Provide the (x, y) coordinate of the cell's center where the given text is located.  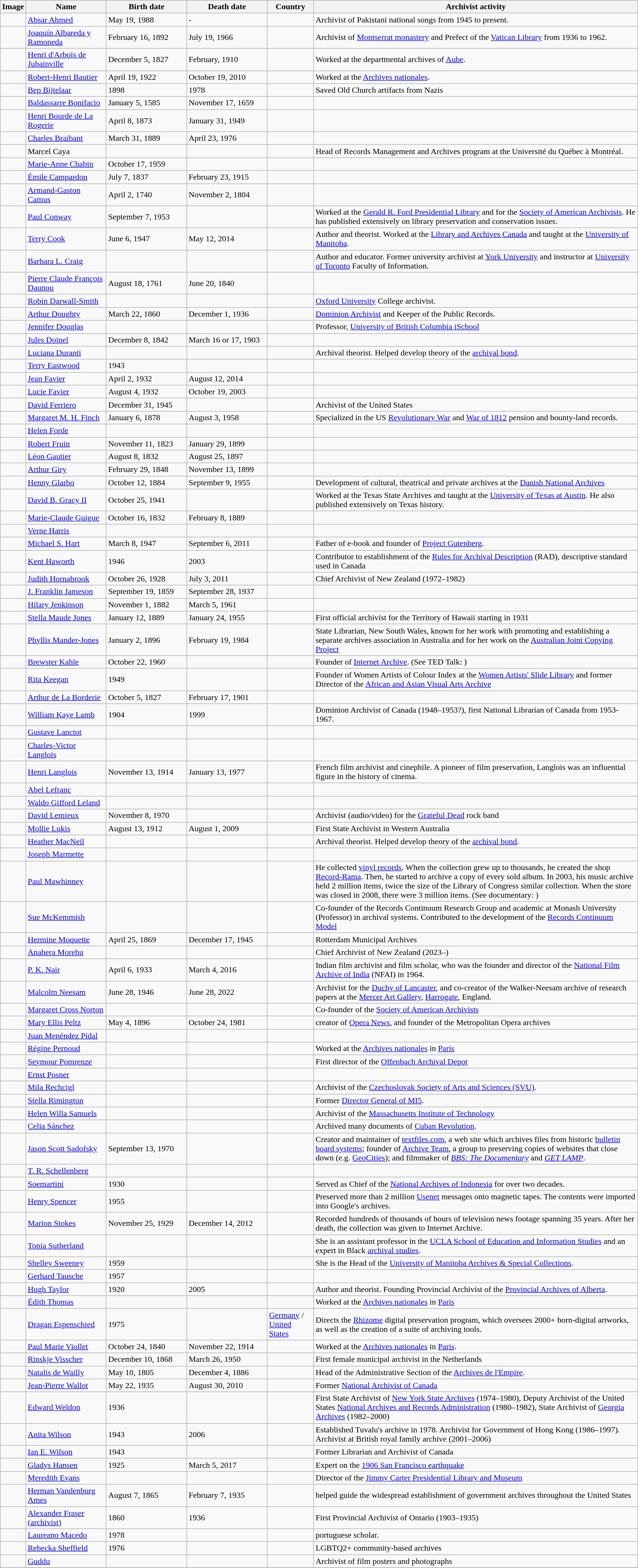
Saved Old Church artifacts from Nazis (476, 90)
Terry Eastwood (66, 366)
P. K. Nair (66, 970)
Rita Keegan (66, 680)
February 23, 1915 (227, 177)
November 25, 1929 (147, 1223)
First director of the Offenbach Archival Depot (476, 1062)
Absar Ahmed (66, 20)
April 25, 1869 (147, 939)
October 22, 1960 (147, 662)
Mollie Lukis (66, 828)
August 3, 1958 (227, 417)
September 19, 1859 (147, 592)
August 18, 1761 (147, 284)
October 16, 1832 (147, 518)
August 12, 2014 (227, 379)
Founder of Internet Archive. (See TED Talk: ) (476, 662)
Gerhard Tausche (66, 1276)
Former Director General of MI5. (476, 1100)
Director of the Jimmy Carter Presidential Library and Museum (476, 1478)
October 5, 1827 (147, 697)
Dragan Espenschied (66, 1324)
October 24, 1981 (227, 1023)
February 7, 1935 (227, 1495)
September 6, 2011 (227, 544)
Henny Glarbo (66, 483)
Archivist of Montserrat monastery and Prefect of the Vatican Library from 1936 to 1962. (476, 37)
February, 1910 (227, 59)
Hugh Taylor (66, 1289)
October 25, 1941 (147, 500)
Malcolm Neesam (66, 992)
Soemartini (66, 1184)
February 8, 1889 (227, 518)
Chief Archivist of New Zealand (2023–) (476, 952)
Anita Wilson (66, 1434)
Worked at the departmental archives of Aube. (476, 59)
1957 (147, 1276)
December 4, 1886 (227, 1372)
November 8, 1970 (147, 816)
April 19, 1922 (147, 77)
Margaret Cross Norton (66, 1010)
helped guide the widespread establishment of government archives throughout the United States (476, 1495)
February 19, 1984 (227, 640)
Worked at the Texas State Archives and taught at the University of Texas at Austin. He also published extensively on Texas history. (476, 500)
December 5, 1827 (147, 59)
Specialized in the US Revolutionary War and War of 1812 pension and bounty-land records. (476, 417)
Paul Mawhinney (66, 881)
January 31, 1949 (227, 121)
November 22, 1914 (227, 1346)
November 13, 1899 (227, 470)
Professor, University of British Columbia iSchool (476, 327)
February 16, 1892 (147, 37)
June 6, 1947 (147, 239)
January 29, 1899 (227, 443)
December 8, 1842 (147, 340)
1930 (147, 1184)
Worked at the Archives nationales. (476, 77)
Léon Gautier (66, 457)
January 6, 1878 (147, 417)
Author and educator. Former university archivist at York University and instructor at University of Toronto Faculty of Information. (476, 261)
creator of Opera News, and founder of the Metropolitan Opera archives (476, 1023)
June 28, 2022 (227, 992)
April 2, 1740 (147, 194)
Gustave Lanctot (66, 732)
December 17, 1945 (227, 939)
October 19, 2010 (227, 77)
Co-founder of the Society of American Archivists (476, 1010)
1946 (147, 561)
August 8, 1832 (147, 457)
Henri Langlois (66, 772)
Henri d'Arbois de Jubainville (66, 59)
August 30, 2010 (227, 1385)
Jason Scott Sadofsky (66, 1148)
1949 (147, 680)
Archivist activity (476, 7)
January 5, 1585 (147, 103)
Armand-Gaston Camus (66, 194)
Édith Thomas (66, 1302)
Robert-Henri Bautier (66, 77)
July 3, 2011 (227, 579)
portuguese scholar. (476, 1535)
Émile Campardon (66, 177)
Ernst Posner (66, 1075)
Preserved more than 2 million Usenet messages onto magnetic tapes. The contents were imported into Google's archives. (476, 1201)
August 25, 1897 (227, 457)
Germany / United States (290, 1324)
November 2, 1804 (227, 194)
Archivist of film posters and photographs (476, 1561)
June 20, 1840 (227, 284)
January 2, 1896 (147, 640)
First official archivist for the Territory of Hawaii starting in 1931 (476, 618)
Baldassarre Bonifacio (66, 103)
Image (13, 7)
Worked at the Archives nationales in Paris. (476, 1346)
Margaret M. H. Finch (66, 417)
October 19, 2003 (227, 392)
Archivist (audio/video) for the Grateful Dead rock band (476, 816)
Terry Cook (66, 239)
Joseph Marmette (66, 854)
Herman Vandenburg Ames (66, 1495)
Archivist of the United States (476, 405)
Archivist of Pakistani national songs from 1945 to present. (476, 20)
October 17, 1959 (147, 164)
1975 (147, 1324)
April 6, 1933 (147, 970)
May 19, 1988 (147, 20)
2003 (227, 561)
Marcel Caya (66, 151)
Meredith Evans (66, 1478)
March 26, 1950 (227, 1359)
Régine Pernoud (66, 1049)
2005 (227, 1289)
Brewster Kahle (66, 662)
March 4, 2016 (227, 970)
Rebecka Sheffield (66, 1548)
Jennifer Douglas (66, 327)
December 31, 1945 (147, 405)
Dominion Archivist of Canada (1948–1953?), first National Librarian of Canada from 1953-1967. (476, 715)
November 11, 1823 (147, 443)
Oxford University College archivist. (476, 301)
1898 (147, 90)
Alexander Fraser (archivist) (66, 1517)
Robin Darwall-Smith (66, 301)
William Kaye Lamb (66, 715)
Anahera Morehu (66, 952)
First female municipal archivist in the Netherlands (476, 1359)
Tonia Sutherland (66, 1245)
- (227, 20)
Indian film archivist and film scholar, who was the founder and director of the National Film Archive of India (NFAI) in 1964. (476, 970)
Head of the Administrative Section of the Archives de l'Empire. (476, 1372)
Edward Weldon (66, 1407)
August 1, 2009 (227, 828)
January 12, 1889 (147, 618)
Birth date (147, 7)
June 28, 1946 (147, 992)
Rotterdam Municipal Archives (476, 939)
September 28, 1937 (227, 592)
August 4, 1932 (147, 392)
She is an assistant professor in the UCLA School of Education and Information Studies and an expert in Black archival studies. (476, 1245)
Recorded hundreds of thousands of hours of television news footage spanning 35 years. After her death, the collection was given to Internet Archive. (476, 1223)
April 23, 1976 (227, 138)
March 31, 1889 (147, 138)
T. R. Schellenberg (66, 1171)
First State Archivist in Western Australia (476, 828)
September 13, 1970 (147, 1148)
Hermine Moquette (66, 939)
Arthur de La Borderie (66, 697)
July 7, 1837 (147, 177)
1999 (227, 715)
October 12, 1884 (147, 483)
Marion Stokes (66, 1223)
1904 (147, 715)
January 13, 1977 (227, 772)
Charles-Victor Langlois (66, 750)
Charles Braibant (66, 138)
Juan Menéndez Pidal (66, 1036)
March 5, 2017 (227, 1465)
David B. Gracy II (66, 500)
Luciana Duranti (66, 353)
Paul Marie Viollet (66, 1346)
David Lemieux (66, 816)
March 5, 1961 (227, 605)
Joaquín Albareda y Ramoneda (66, 37)
May 10, 1805 (147, 1372)
LGBTQ2+ community-based archives (476, 1548)
September 7, 1953 (147, 217)
Country (290, 7)
Archivist of the Czechoslovak Society of Arts and Sciences (SVU). (476, 1087)
Marie-Claude Guigue (66, 518)
Henry Spencer (66, 1201)
1959 (147, 1263)
Arthur Doughty (66, 314)
Archivist for the Duchy of Lancaster, and co-creator of the Walker-Neesam archive of research papers at the Mercer Art Gallery, Harrogate, England. (476, 992)
Stella Maude Jones (66, 618)
1976 (147, 1548)
Seymour Pomrenze (66, 1062)
Celia Sánchez (66, 1126)
Abel Lefranc (66, 790)
J. Franklin Jameson (66, 592)
Helen Willa Samuels (66, 1113)
November 1, 1882 (147, 605)
Waldo Gifford Leland (66, 803)
November 13, 1914 (147, 772)
Kent Haworth (66, 561)
Heather MacNeil (66, 841)
December 1, 1936 (227, 314)
Barbara L. Craig (66, 261)
Rinskje Visscher (66, 1359)
Guddu (66, 1561)
Natalis de Wailly (66, 1372)
Contributor to establishment of the Rules for Archival Description (RAD), descriptive standard used in Canada (476, 561)
May 12, 2014 (227, 239)
Served as Chief of the National Archives of Indonesia for over two decades. (476, 1184)
French film archivist and cinephile. A pioneer of film preservation, Langlois was an influential figure in the history of cinema. (476, 772)
April 8, 1873 (147, 121)
Phyllis Mander-Jones (66, 640)
Stella Rimington (66, 1100)
Father of e-book and founder of Project Gutenberg. (476, 544)
1920 (147, 1289)
March 22, 1860 (147, 314)
Henri Bourde de La Rogerie (66, 121)
Gladys Hansen (66, 1465)
December 10, 1868 (147, 1359)
Name (66, 7)
1925 (147, 1465)
Established Tuvalu's archive in 1978. Archivist for Government of Hong Kong (1986–1997). Archivist at British royal family archive (2001–2006) (476, 1434)
Mila Rechcigl (66, 1087)
Lucie Favier (66, 392)
Laureano Macedo (66, 1535)
Ian E. Wilson (66, 1452)
1955 (147, 1201)
Dominion Archivist and Keeper of the Public Records. (476, 314)
April 2, 1932 (147, 379)
February 17, 1901 (227, 697)
Archived many documents of Cuban Revolution. (476, 1126)
February 29, 1848 (147, 470)
December 14, 2012 (227, 1223)
Helen Forde (66, 430)
January 24, 1955 (227, 618)
September 9, 1955 (227, 483)
Expert on the 1906 San Francisco earthquake (476, 1465)
Head of Records Management and Archives program at the Université du Québec à Montréal. (476, 151)
Former Librarian and Archivist of Canada (476, 1452)
Death date (227, 7)
August 7, 1865 (147, 1495)
Verne Harris (66, 531)
1860 (147, 1517)
Directs the Rhizome digital preservation program, which oversees 2000+ born-digital artworks, as well as the creation of a suite of archiving tools. (476, 1324)
Development of cultural, theatrical and private archives at the Danish National Archives (476, 483)
October 26, 1928 (147, 579)
Michael S. Hart (66, 544)
Founder of Women Artists of Colour Index at the Women Artists' Slide Library and former Director of the African and Asian Visual Arts Archive (476, 680)
Shelley Sweeney (66, 1263)
Jules Doinel (66, 340)
Author and theorist. Worked at the Library and Archives Canada and taught at the University of Manitoba. (476, 239)
Marie-Anne Chabin (66, 164)
Bep Bijtelaar (66, 90)
Mary Ellis Peltz (66, 1023)
Author and theorist. Founding Provincial Archivist of the Provincial Archives of Alberta. (476, 1289)
March 8, 1947 (147, 544)
Robert Fruin (66, 443)
Pierre Claude François Daunou (66, 284)
Judith Hornabrook (66, 579)
May 22, 1935 (147, 1385)
November 17, 1659 (227, 103)
Paul Conway (66, 217)
She is the Head of the University of Manitoba Archives & Special Collections. (476, 1263)
Archivist of the Massachusetts Institute of Technology (476, 1113)
August 13, 1912 (147, 828)
Sue McKemmish (66, 917)
2006 (227, 1434)
Jean-Pierre Wallot (66, 1385)
First Provincial Archivist of Ontario (1903–1935) (476, 1517)
David Ferriero (66, 405)
Hilary Jenkinson (66, 605)
October 24, 1840 (147, 1346)
May 4, 1896 (147, 1023)
March 16 or 17, 1903 (227, 340)
Former National Archivist of Canada (476, 1385)
July 19, 1966 (227, 37)
Jean Favier (66, 379)
Chief Archivist of New Zealand (1972–1982) (476, 579)
Arthur Giry (66, 470)
